Identify which cell holds the provided text, then report its (X, Y) central coordinate. 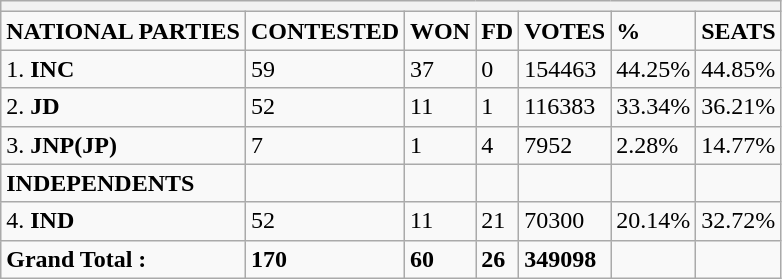
349098 (565, 259)
170 (324, 259)
36.21% (738, 107)
44.25% (654, 69)
4 (498, 145)
SEATS (738, 31)
60 (440, 259)
CONTESTED (324, 31)
INDEPENDENTS (124, 183)
0 (498, 69)
7952 (565, 145)
154463 (565, 69)
VOTES (565, 31)
21 (498, 221)
1. INC (124, 69)
116383 (565, 107)
32.72% (738, 221)
WON (440, 31)
4. IND (124, 221)
70300 (565, 221)
14.77% (738, 145)
7 (324, 145)
3. JNP(JP) (124, 145)
FD (498, 31)
59 (324, 69)
37 (440, 69)
33.34% (654, 107)
2.28% (654, 145)
2. JD (124, 107)
44.85% (738, 69)
Grand Total : (124, 259)
% (654, 31)
NATIONAL PARTIES (124, 31)
26 (498, 259)
20.14% (654, 221)
